Locate the cell with the specified text and output its (x, y) center coordinate. 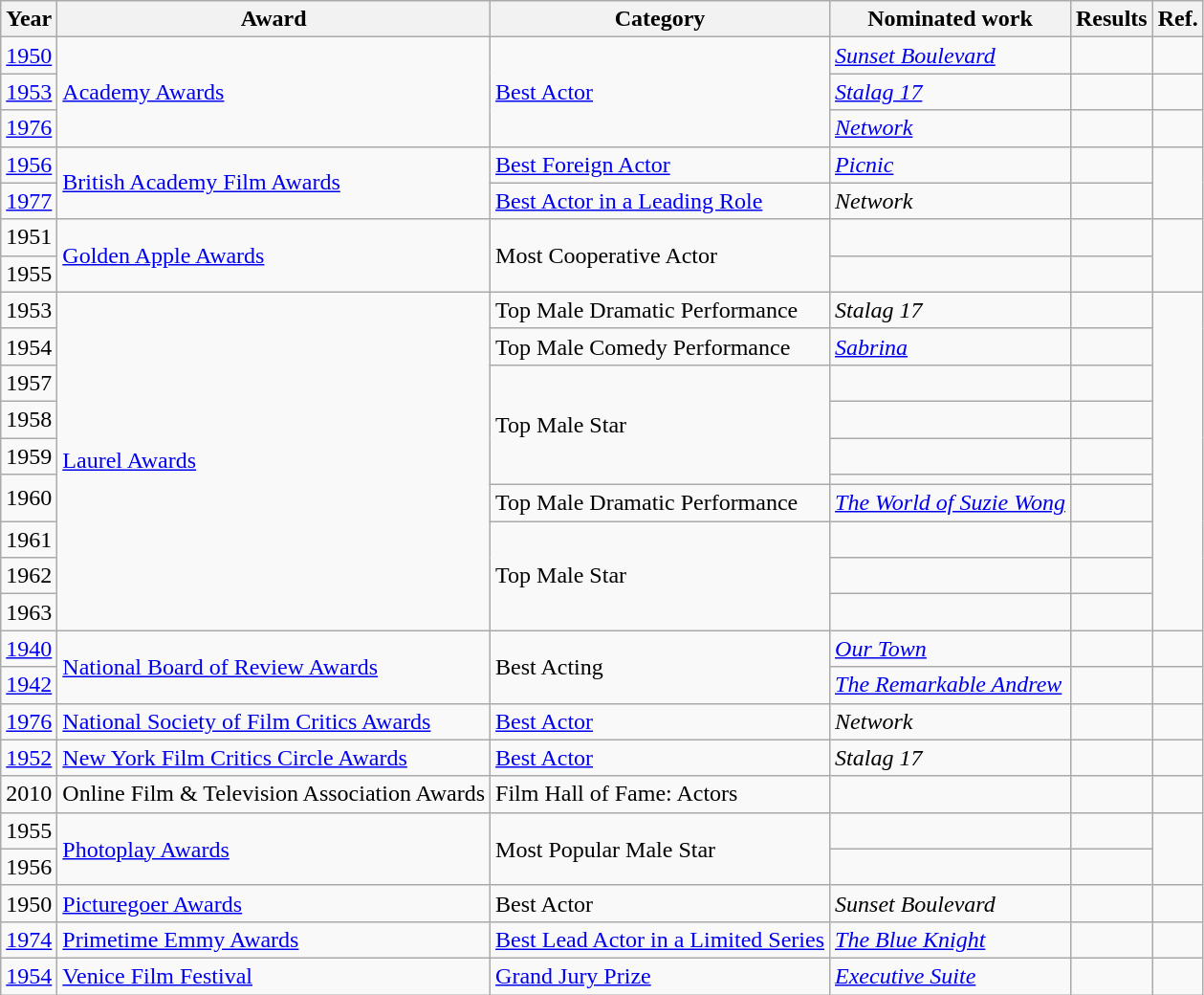
1957 (29, 383)
Picturegoer Awards (274, 903)
Most Popular Male Star (660, 849)
New York Film Critics Circle Awards (274, 758)
Grand Jury Prize (660, 976)
1960 (29, 497)
Top Male Comedy Performance (660, 346)
Online Film & Television Association Awards (274, 794)
Golden Apple Awards (274, 255)
2010 (29, 794)
Photoplay Awards (274, 849)
Academy Awards (274, 92)
British Academy Film Awards (274, 183)
Best Foreign Actor (660, 165)
Sabrina (951, 346)
Best Lead Actor in a Limited Series (660, 940)
1940 (29, 649)
1952 (29, 758)
1959 (29, 456)
Venice Film Festival (274, 976)
1942 (29, 685)
The Remarkable Andrew (951, 685)
Executive Suite (951, 976)
Picnic (951, 165)
Best Actor in a Leading Role (660, 201)
The Blue Knight (951, 940)
Year (29, 19)
National Board of Review Awards (274, 667)
Category (660, 19)
Laurel Awards (274, 461)
1958 (29, 419)
Award (274, 19)
Results (1111, 19)
Nominated work (951, 19)
Film Hall of Fame: Actors (660, 794)
1963 (29, 612)
The World of Suzie Wong (951, 503)
1961 (29, 540)
Our Town (951, 649)
Best Acting (660, 667)
Ref. (1178, 19)
1977 (29, 201)
Most Cooperative Actor (660, 255)
1951 (29, 237)
National Society of Film Critics Awards (274, 721)
1962 (29, 576)
1974 (29, 940)
Primetime Emmy Awards (274, 940)
